Search for the cell housing the specified text and yield its (x, y) center coordinate. 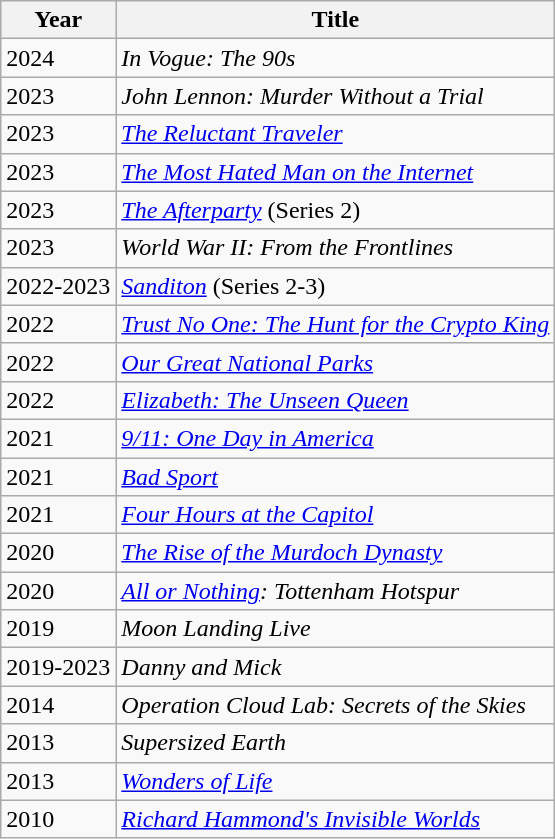
2019-2023 (58, 667)
Year (58, 20)
Our Great National Parks (336, 362)
2019 (58, 629)
In Vogue: The 90s (336, 58)
Supersized Earth (336, 743)
2022-2023 (58, 286)
9/11: One Day in America (336, 438)
2024 (58, 58)
Trust No One: The Hunt for the Crypto King (336, 324)
Title (336, 20)
Wonders of Life (336, 781)
All or Nothing: Tottenham Hotspur (336, 591)
The Afterparty (Series 2) (336, 210)
Elizabeth: The Unseen Queen (336, 400)
Richard Hammond's Invisible Worlds (336, 819)
John Lennon: Murder Without a Trial (336, 96)
The Most Hated Man on the Internet (336, 172)
2014 (58, 705)
Bad Sport (336, 477)
2010 (58, 819)
Moon Landing Live (336, 629)
World War II: From the Frontlines (336, 248)
Danny and Mick (336, 667)
The Reluctant Traveler (336, 134)
Sanditon (Series 2-3) (336, 286)
The Rise of the Murdoch Dynasty (336, 553)
Four Hours at the Capitol (336, 515)
Operation Cloud Lab: Secrets of the Skies (336, 705)
